From the cell containing the given text, extract its center point as (X, Y) coordinate. 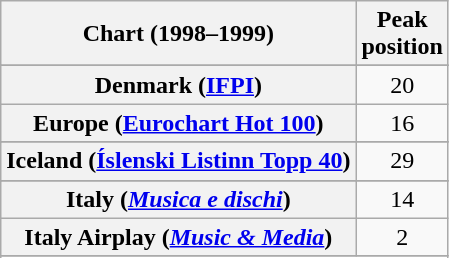
Denmark (IFPI) (178, 85)
Peakposition (402, 34)
2 (402, 237)
20 (402, 85)
Italy Airplay (Music & Media) (178, 237)
29 (402, 161)
16 (402, 123)
Europe (Eurochart Hot 100) (178, 123)
Iceland (Íslenski Listinn Topp 40) (178, 161)
Chart (1998–1999) (178, 34)
14 (402, 199)
Italy (Musica e dischi) (178, 199)
